Pinpoint the cell where the given text exists, returning its [X, Y] midpoint coordinate. 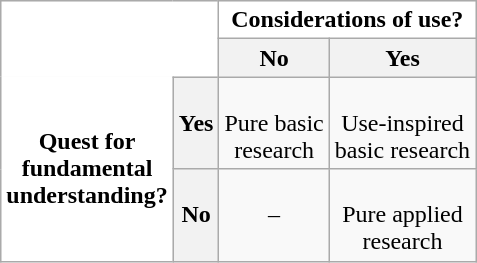
Considerations of use? [348, 20]
– [274, 215]
Pure appliedresearch [402, 215]
Pure basicresearch [274, 123]
Quest forfundamental understanding? [87, 169]
Use-inspiredbasic research [402, 123]
